For the text-containing cell, return its midpoint in [x, y] coordinate format. 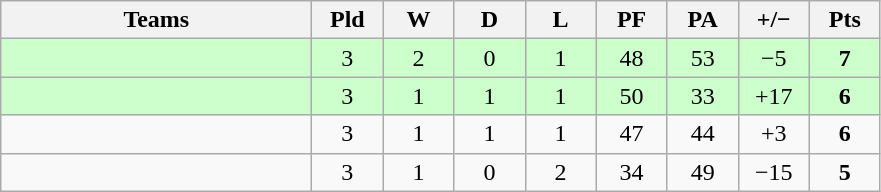
D [490, 20]
49 [702, 172]
L [560, 20]
Pts [844, 20]
PA [702, 20]
Pld [348, 20]
−15 [774, 172]
33 [702, 96]
PF [632, 20]
+17 [774, 96]
50 [632, 96]
7 [844, 58]
W [418, 20]
−5 [774, 58]
44 [702, 134]
+/− [774, 20]
53 [702, 58]
+3 [774, 134]
48 [632, 58]
Teams [156, 20]
47 [632, 134]
5 [844, 172]
34 [632, 172]
